Locate the cell with the specified text and output its [x, y] center coordinate. 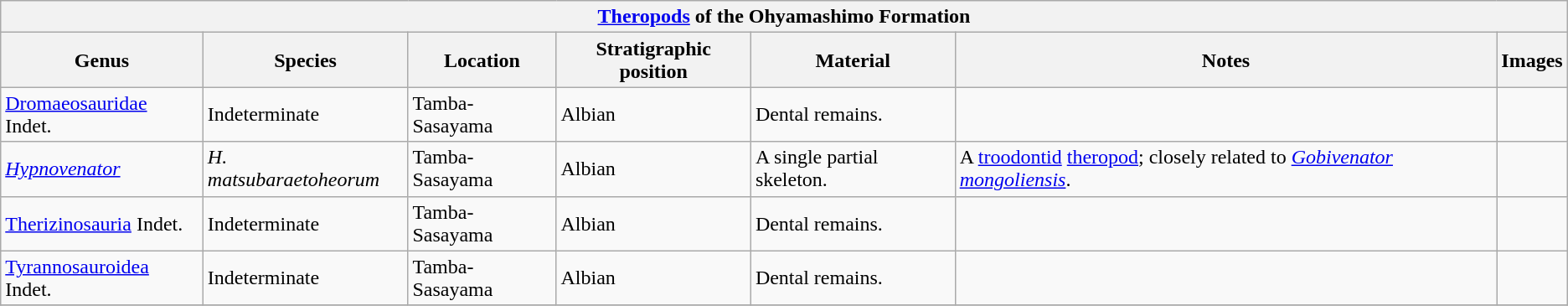
A troodontid theropod; closely related to Gobivenator mongoliensis. [1226, 169]
Stratigraphic position [653, 60]
H. matsubaraetoheorum [305, 169]
Material [853, 60]
Location [482, 60]
Therizinosauria Indet. [102, 223]
Dromaeosauridae Indet. [102, 114]
Genus [102, 60]
Images [1532, 60]
Tyrannosauroidea Indet. [102, 278]
Species [305, 60]
Theropods of the Ohyamashimo Formation [784, 17]
Hypnovenator [102, 169]
Notes [1226, 60]
A single partial skeleton. [853, 169]
